Find where the given text appears and provide that cell's center as [X, Y] coordinate. 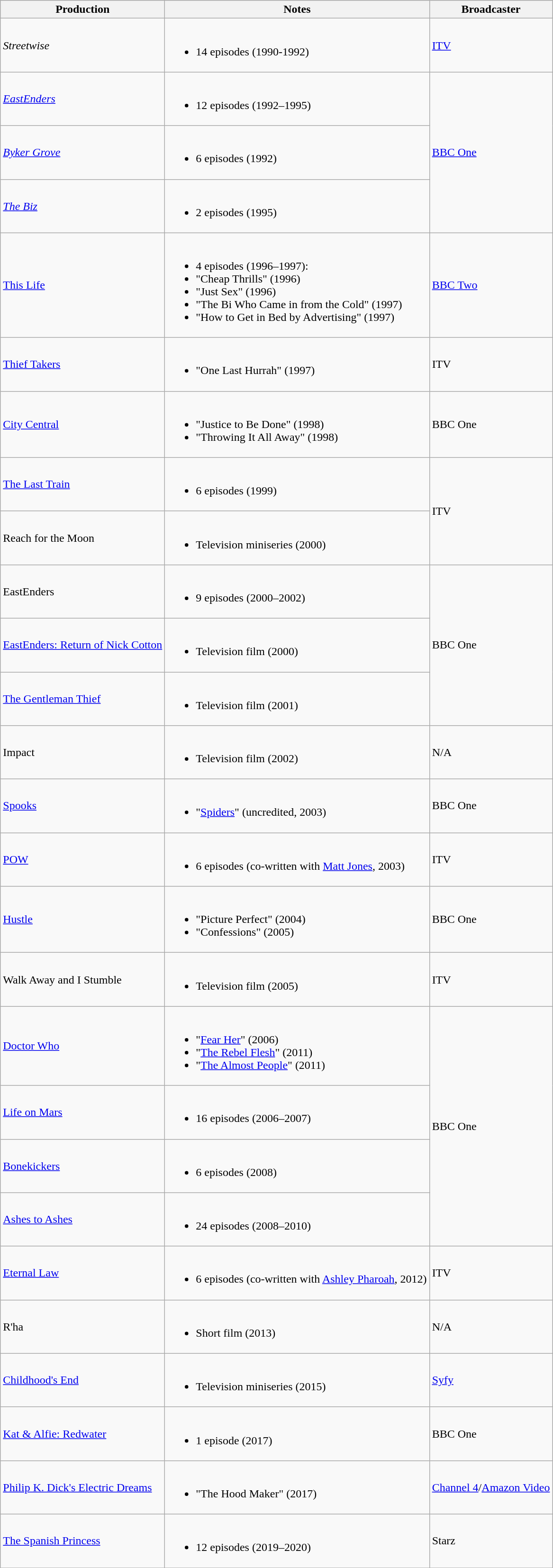
Notes [297, 9]
6 episodes (co-written with Ashley Pharoah, 2012) [297, 1273]
1 episode (2017) [297, 1433]
Childhood's End [82, 1380]
"The Hood Maker" (2017) [297, 1487]
EastEnders: Return of Nick Cotton [82, 645]
"Picture Perfect" (2004)"Confessions" (2005) [297, 920]
Doctor Who [82, 1046]
"One Last Hurrah" (1997) [297, 364]
12 episodes (2019–2020) [297, 1541]
"Spiders" (uncredited, 2003) [297, 806]
Channel 4/Amazon Video [491, 1487]
6 episodes (1999) [297, 484]
BBC Two [491, 285]
4 episodes (1996–1997):"Cheap Thrills" (1996)"Just Sex" (1996)"The Bi Who Came in from the Cold" (1997)"How to Get in Bed by Advertising" (1997) [297, 285]
"Justice to Be Done" (1998)"Throwing It All Away" (1998) [297, 424]
Bonekickers [82, 1166]
Streetwise [82, 46]
Syfy [491, 1380]
"Fear Her" (2006)"The Rebel Flesh" (2011)"The Almost People" (2011) [297, 1046]
Reach for the Moon [82, 538]
12 episodes (1992–1995) [297, 99]
Starz [491, 1541]
6 episodes (2008) [297, 1166]
Short film (2013) [297, 1326]
Television miniseries (2015) [297, 1380]
14 episodes (1990-1992) [297, 46]
24 episodes (2008–2010) [297, 1219]
Ashes to Ashes [82, 1219]
R'ha [82, 1326]
Thief Takers [82, 364]
Hustle [82, 920]
Eternal Law [82, 1273]
6 episodes (co-written with Matt Jones, 2003) [297, 860]
Television miniseries (2000) [297, 538]
The Biz [82, 206]
2 episodes (1995) [297, 206]
Life on Mars [82, 1112]
Broadcaster [491, 9]
The Gentleman Thief [82, 699]
Television film (2002) [297, 753]
The Spanish Princess [82, 1541]
Byker Grove [82, 153]
City Central [82, 424]
The Last Train [82, 484]
9 episodes (2000–2002) [297, 592]
Production [82, 9]
Philip K. Dick's Electric Dreams [82, 1487]
Television film (2001) [297, 699]
Television film (2005) [297, 979]
POW [82, 860]
Television film (2000) [297, 645]
6 episodes (1992) [297, 153]
16 episodes (2006–2007) [297, 1112]
Spooks [82, 806]
Walk Away and I Stumble [82, 979]
This Life [82, 285]
Kat & Alfie: Redwater [82, 1433]
Impact [82, 753]
